Return (X, Y) of the center of cell containing provided text 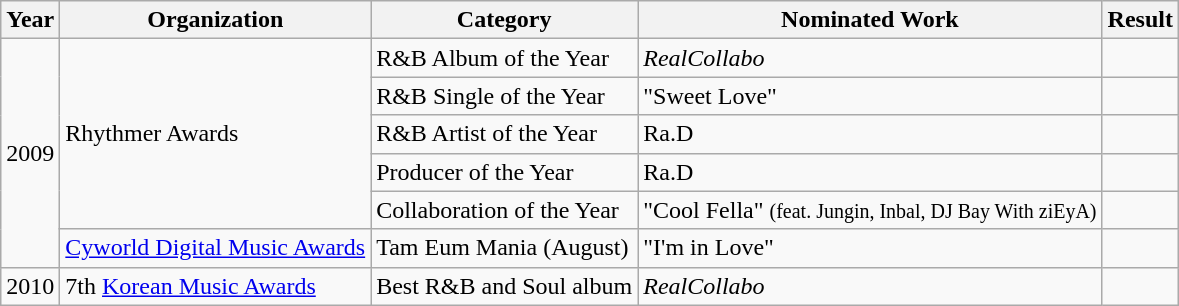
R&B Single of the Year (504, 96)
Result (1140, 20)
Cyworld Digital Music Awards (216, 248)
Collaboration of the Year (504, 210)
Tam Eum Mania (August) (504, 248)
R&B Album of the Year (504, 58)
"Sweet Love" (870, 96)
2009 (30, 153)
Producer of the Year (504, 172)
Best R&B and Soul album (504, 286)
7th Korean Music Awards (216, 286)
2010 (30, 286)
R&B Artist of the Year (504, 134)
Category (504, 20)
Year (30, 20)
Nominated Work (870, 20)
Rhythmer Awards (216, 134)
"Cool Fella" (feat. Jungin, Inbal, DJ Bay With ziEyA) (870, 210)
Organization (216, 20)
"I'm in Love" (870, 248)
